Locate the cell with the specified text and output its (X, Y) center coordinate. 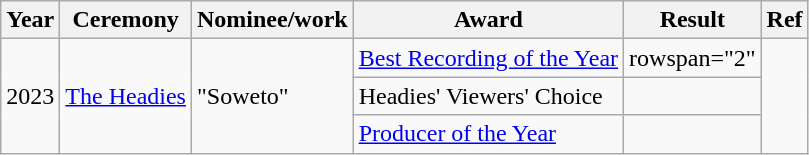
Ref (784, 20)
2023 (30, 96)
Result (693, 20)
Ceremony (126, 20)
rowspan="2" (693, 58)
Best Recording of the Year (488, 58)
Headies' Viewers' Choice (488, 96)
Nominee/work (272, 20)
Producer of the Year (488, 134)
The Headies (126, 96)
Year (30, 20)
"Soweto" (272, 96)
Award (488, 20)
